Extract the (X, Y) coordinate from the center of the cell holding the provided text.  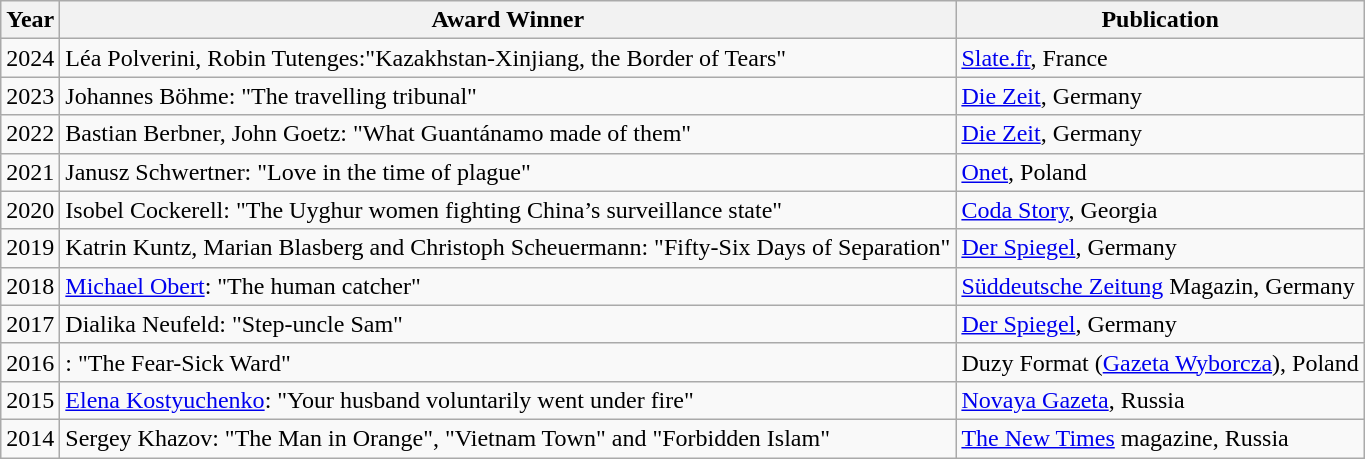
Publication (1160, 20)
Katrin Kuntz, Marian Blasberg and Christoph Scheuermann: "Fifty-Six Days of Separation" (508, 248)
2020 (30, 210)
Sergey Khazov: "The Man in Orange", "Vietnam Town" and "Forbidden Islam" (508, 438)
Elena Kostyuchenko: "Your husband voluntarily went under fire" (508, 400)
Léa Polverini, Robin Tutenges:"Kazakhstan-Xinjiang, the Border of Tears" (508, 58)
Novaya Gazeta, Russia (1160, 400)
2021 (30, 172)
Duzy Format (Gazeta Wyborcza), Poland (1160, 362)
2019 (30, 248)
2023 (30, 96)
Michael Obert: "The human catcher" (508, 286)
2014 (30, 438)
2017 (30, 324)
: "The Fear-Sick Ward" (508, 362)
Onet, Poland (1160, 172)
Award Winner (508, 20)
2022 (30, 134)
Coda Story, Georgia (1160, 210)
2015 (30, 400)
Bastian Berbner, John Goetz: "What Guantánamo made of them" (508, 134)
Johannes Böhme: "The travelling tribunal" (508, 96)
Dialika Neufeld: "Step-uncle Sam" (508, 324)
The New Times magazine, Russia (1160, 438)
Janusz Schwertner: "Love in the time of plague" (508, 172)
Slate.fr, France (1160, 58)
Süddeutsche Zeitung Magazin, Germany (1160, 286)
Year (30, 20)
2018 (30, 286)
2024 (30, 58)
2016 (30, 362)
Isobel Cockerell: "The Uyghur women fighting China’s surveillance state" (508, 210)
